Find where the given text appears and provide that cell's center as (x, y) coordinate. 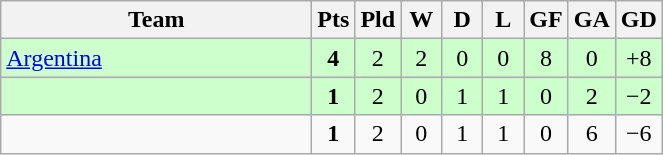
8 (546, 58)
D (462, 20)
4 (334, 58)
Pts (334, 20)
6 (592, 134)
GA (592, 20)
L (504, 20)
Pld (378, 20)
Team (156, 20)
+8 (638, 58)
−2 (638, 96)
GD (638, 20)
Argentina (156, 58)
−6 (638, 134)
GF (546, 20)
W (422, 20)
